Return the [X, Y] coordinate for the center point of the cell that contains the specified text.  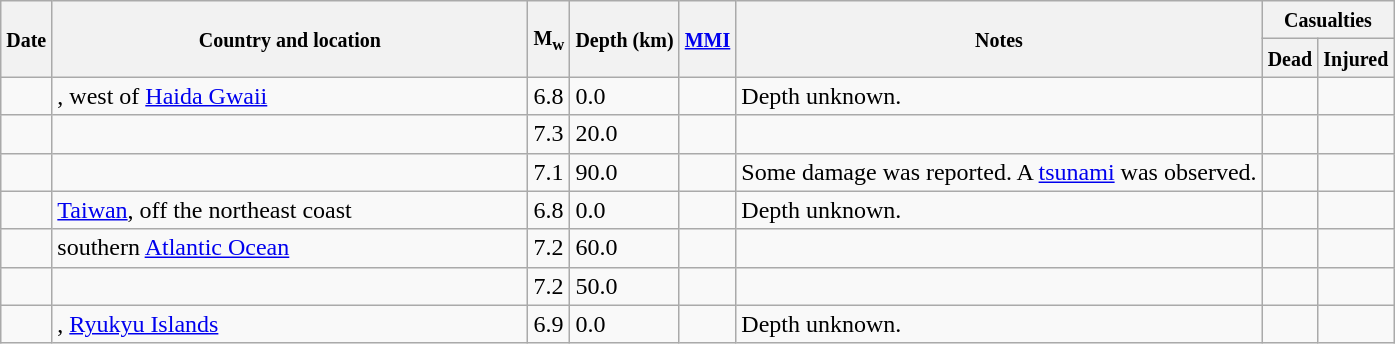
90.0 [624, 172]
southern Atlantic Ocean [290, 248]
7.1 [549, 172]
Taiwan, off the northeast coast [290, 210]
6.9 [549, 324]
60.0 [624, 248]
Date [26, 39]
MMI [708, 39]
Some damage was reported. A tsunami was observed. [999, 172]
Injured [1356, 58]
Notes [999, 39]
, west of Haida Gwaii [290, 96]
Mw [549, 39]
Casualties [1328, 20]
7.3 [549, 134]
Dead [1290, 58]
, Ryukyu Islands [290, 324]
50.0 [624, 286]
20.0 [624, 134]
Country and location [290, 39]
Depth (km) [624, 39]
